Pinpoint the cell where the given text exists, returning its (x, y) midpoint coordinate. 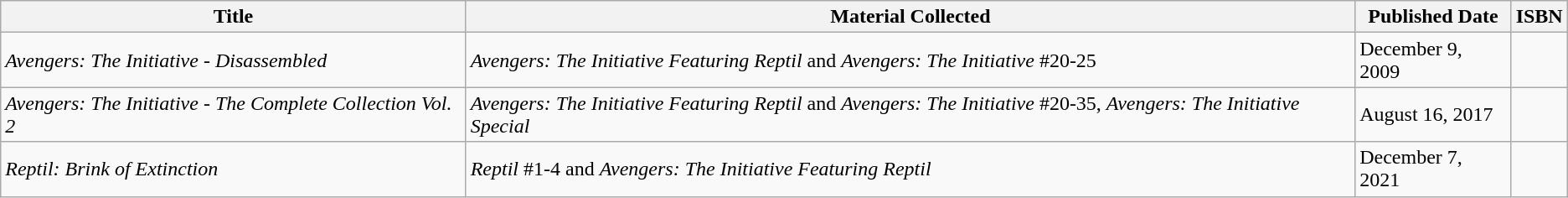
December 9, 2009 (1433, 60)
August 16, 2017 (1433, 114)
Avengers: The Initiative - Disassembled (233, 60)
Avengers: The Initiative Featuring Reptil and Avengers: The Initiative #20-35, Avengers: The Initiative Special (910, 114)
Material Collected (910, 17)
Avengers: The Initiative Featuring Reptil and Avengers: The Initiative #20-25 (910, 60)
Title (233, 17)
Published Date (1433, 17)
ISBN (1540, 17)
December 7, 2021 (1433, 169)
Avengers: The Initiative - The Complete Collection Vol. 2 (233, 114)
Reptil: Brink of Extinction (233, 169)
Reptil #1-4 and Avengers: The Initiative Featuring Reptil (910, 169)
